Identify which cell holds the provided text, then report its [X, Y] central coordinate. 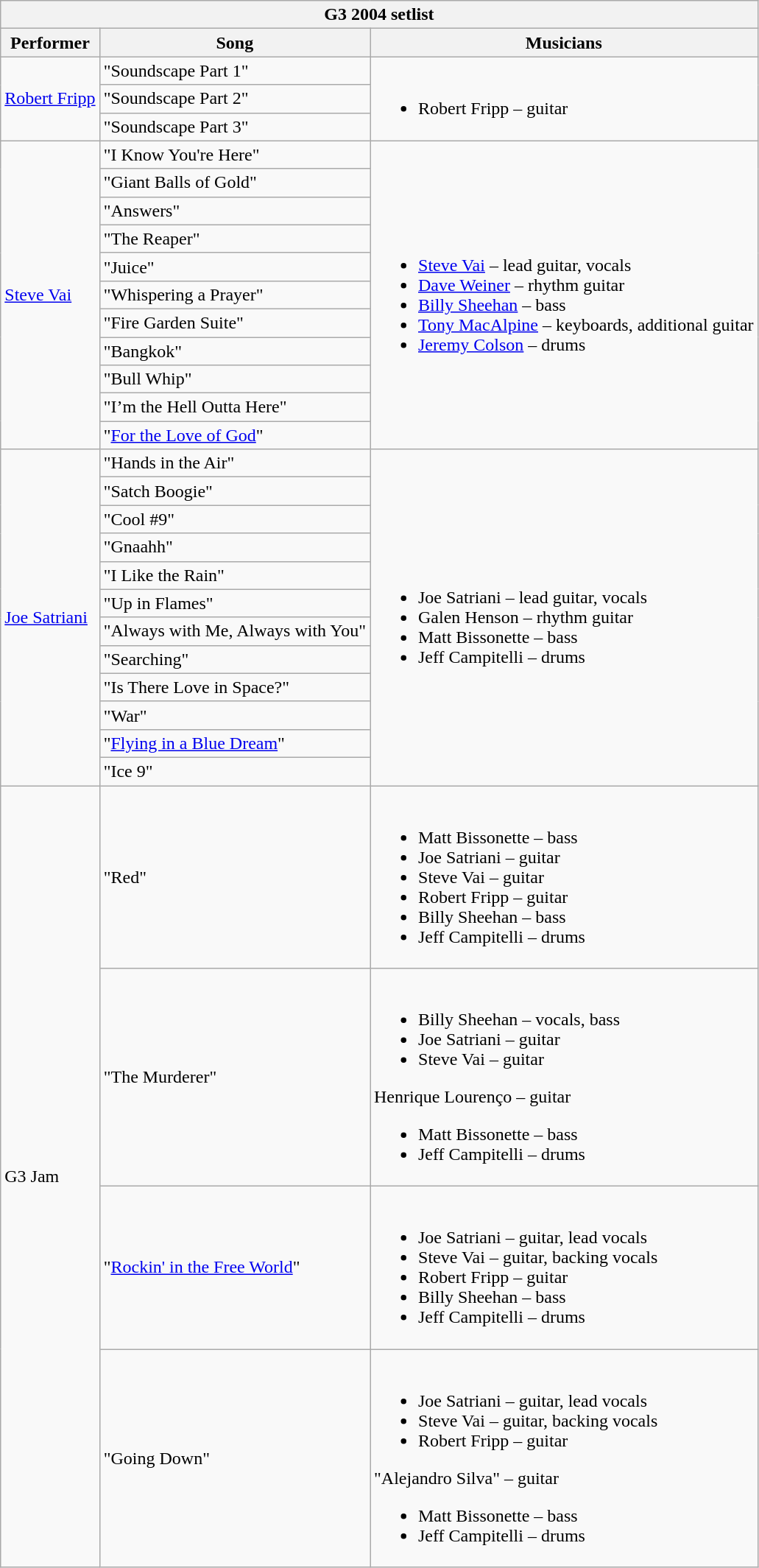
"Soundscape Part 3" [234, 127]
"I Like the Rain" [234, 575]
"Red" [234, 876]
"Always with Me, Always with You" [234, 631]
"I Know You're Here" [234, 155]
"Whispering a Prayer" [234, 295]
"The Reaper" [234, 239]
Musicians [564, 43]
Song [234, 43]
"Soundscape Part 1" [234, 71]
"Fire Garden Suite" [234, 323]
Steve Vai [50, 295]
"Gnaahh" [234, 547]
"Is There Love in Space?" [234, 687]
"Soundscape Part 2" [234, 99]
"Ice 9" [234, 771]
"I’m the Hell Outta Here" [234, 407]
"For the Love of God" [234, 435]
Robert Fripp – guitar [564, 99]
"Hands in the Air" [234, 463]
Billy Sheehan – vocals, bassJoe Satriani – guitarSteve Vai – guitarHenrique Lourenço – guitarMatt Bissonette – bassJeff Campitelli – drums [564, 1077]
Joe Satriani – lead guitar, vocalsGalen Henson – rhythm guitarMatt Bissonette – bassJeff Campitelli – drums [564, 617]
"Rockin' in the Free World" [234, 1268]
Robert Fripp [50, 99]
"Bangkok" [234, 351]
"Going Down" [234, 1458]
"Answers" [234, 211]
"The Murderer" [234, 1077]
Joe Satriani [50, 617]
G3 Jam [50, 1175]
Steve Vai – lead guitar, vocalsDave Weiner – rhythm guitarBilly Sheehan – bassTony MacAlpine – keyboards, additional guitarJeremy Colson – drums [564, 295]
"War" [234, 715]
"Giant Balls of Gold" [234, 183]
Performer [50, 43]
G3 2004 setlist [379, 15]
Joe Satriani – guitar, lead vocalsSteve Vai – guitar, backing vocalsRobert Fripp – guitarBilly Sheehan – bassJeff Campitelli – drums [564, 1268]
"Up in Flames" [234, 603]
Matt Bissonette – bassJoe Satriani – guitarSteve Vai – guitarRobert Fripp – guitarBilly Sheehan – bassJeff Campitelli – drums [564, 876]
"Cool #9" [234, 519]
"Juice" [234, 267]
"Flying in a Blue Dream" [234, 743]
"Bull Whip" [234, 379]
"Searching" [234, 659]
"Satch Boogie" [234, 491]
